Identify which cell holds the provided text, then report its [X, Y] central coordinate. 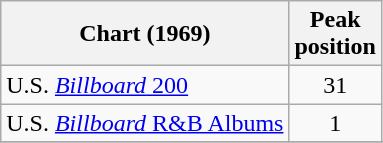
Peakposition [335, 34]
31 [335, 85]
1 [335, 123]
Chart (1969) [145, 34]
U.S. Billboard 200 [145, 85]
U.S. Billboard R&B Albums [145, 123]
